Provide the [X, Y] coordinate of the cell's center where the given text is located.  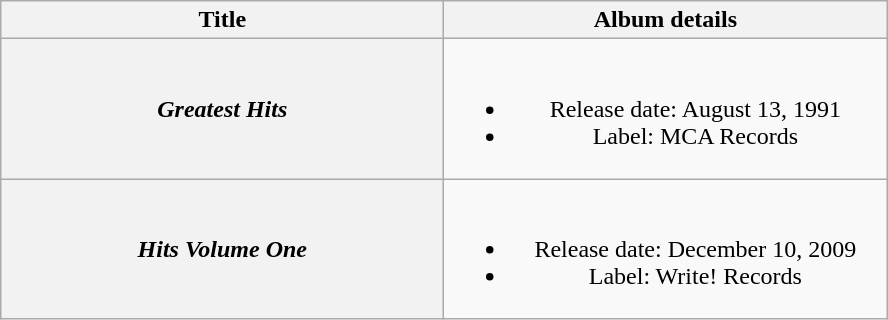
Title [222, 20]
Release date: August 13, 1991Label: MCA Records [666, 109]
Hits Volume One [222, 249]
Release date: December 10, 2009Label: Write! Records [666, 249]
Greatest Hits [222, 109]
Album details [666, 20]
